Search for the cell housing the specified text and yield its (x, y) center coordinate. 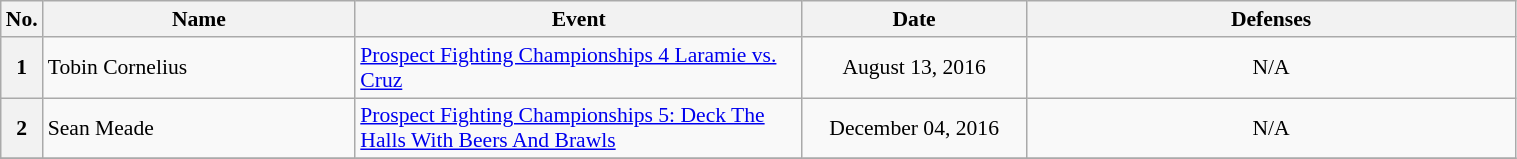
Prospect Fighting Championships 5: Deck The Halls With Beers And Brawls (578, 128)
August 13, 2016 (914, 68)
December 04, 2016 (914, 128)
Name (200, 19)
2 (22, 128)
Tobin Cornelius (200, 68)
No. (22, 19)
Event (578, 19)
1 (22, 68)
Defenses (1271, 19)
Prospect Fighting Championships 4 Laramie vs. Cruz (578, 68)
Sean Meade (200, 128)
Date (914, 19)
